From the cell containing the given text, extract its center point as [X, Y] coordinate. 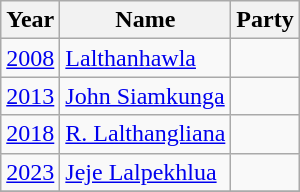
Name [146, 20]
Party [265, 20]
Lalthanhawla [146, 58]
2023 [30, 172]
Jeje Lalpekhlua [146, 172]
2008 [30, 58]
2018 [30, 134]
Year [30, 20]
2013 [30, 96]
John Siamkunga [146, 96]
R. Lalthangliana [146, 134]
